Output the [x, y] coordinate of the center of the cell containing the given text.  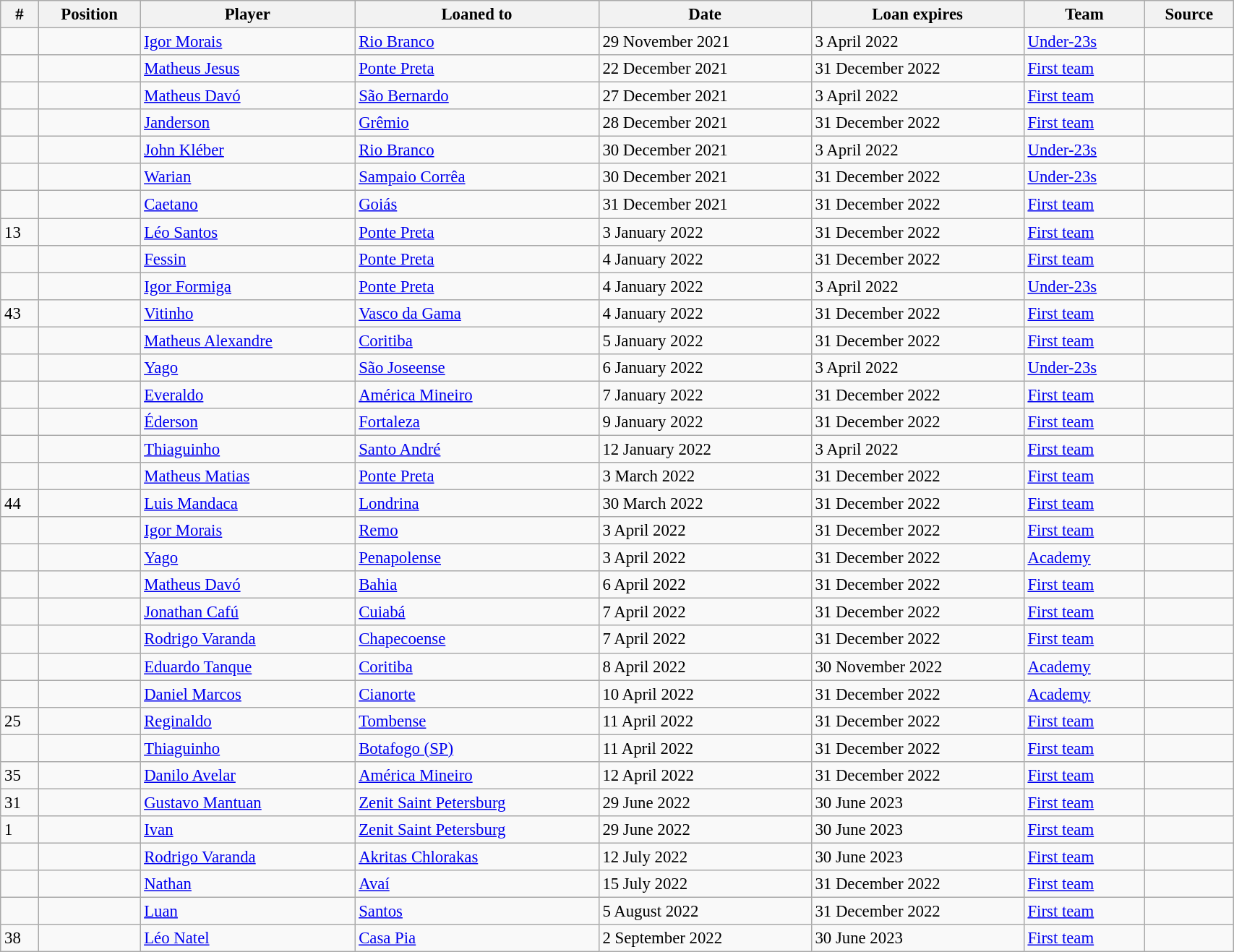
12 April 2022 [705, 776]
29 November 2021 [705, 42]
13 [20, 232]
Reginaldo [247, 721]
Source [1189, 14]
Cianorte [477, 694]
27 December 2021 [705, 96]
Léo Natel [247, 938]
Eduardo Tanque [247, 666]
Remo [477, 531]
Éderson [247, 422]
15 July 2022 [705, 884]
1 [20, 830]
Position [89, 14]
6 April 2022 [705, 585]
Nathan [247, 884]
Avaí [477, 884]
Grêmio [477, 123]
Londrina [477, 504]
Everaldo [247, 395]
Santo André [477, 449]
Vasco da Gama [477, 313]
Luis Mandaca [247, 504]
Vitinho [247, 313]
12 July 2022 [705, 857]
Sampaio Corrêa [477, 177]
Igor Formiga [247, 286]
Santos [477, 912]
Ivan [247, 830]
10 April 2022 [705, 694]
Matheus Jesus [247, 69]
Jonathan Cafú [247, 612]
9 January 2022 [705, 422]
Janderson [247, 123]
30 November 2022 [917, 666]
6 January 2022 [705, 368]
Cuiabá [477, 612]
25 [20, 721]
Bahia [477, 585]
Fortaleza [477, 422]
12 January 2022 [705, 449]
3 January 2022 [705, 232]
22 December 2021 [705, 69]
Matheus Matias [247, 476]
Tombense [477, 721]
7 January 2022 [705, 395]
31 December 2021 [705, 205]
# [20, 14]
8 April 2022 [705, 666]
Botafogo (SP) [477, 748]
Daniel Marcos [247, 694]
28 December 2021 [705, 123]
43 [20, 313]
Casa Pia [477, 938]
Danilo Avelar [247, 776]
Loaned to [477, 14]
Penapolense [477, 558]
São Joseense [477, 368]
Gustavo Mantuan [247, 802]
São Bernardo [477, 96]
44 [20, 504]
Akritas Chlorakas [477, 857]
Date [705, 14]
Player [247, 14]
5 January 2022 [705, 340]
John Kléber [247, 150]
30 March 2022 [705, 504]
Loan expires [917, 14]
Warian [247, 177]
Matheus Alexandre [247, 340]
Team [1084, 14]
5 August 2022 [705, 912]
Caetano [247, 205]
31 [20, 802]
3 March 2022 [705, 476]
38 [20, 938]
35 [20, 776]
Chapecoense [477, 640]
Luan [247, 912]
Léo Santos [247, 232]
Goiás [477, 205]
Fessin [247, 259]
2 September 2022 [705, 938]
